Identify which cell holds the provided text, then report its (X, Y) central coordinate. 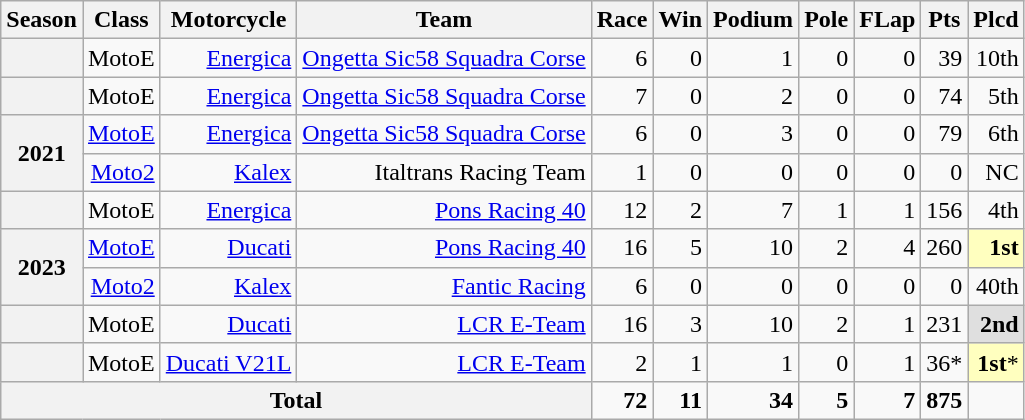
6th (996, 134)
12 (622, 210)
Race (622, 20)
4th (996, 210)
156 (944, 210)
79 (944, 134)
Pole (826, 20)
260 (944, 248)
74 (944, 96)
2021 (42, 153)
34 (754, 400)
2023 (42, 267)
4 (888, 248)
10th (996, 58)
875 (944, 400)
1st (996, 248)
5th (996, 96)
Total (296, 400)
Class (121, 20)
Ducati V21L (228, 362)
36* (944, 362)
Podium (754, 20)
Motorcycle (228, 20)
231 (944, 324)
Plcd (996, 20)
11 (680, 400)
NC (996, 172)
Pts (944, 20)
72 (622, 400)
40th (996, 286)
Season (42, 20)
2nd (996, 324)
Fantic Racing (444, 286)
Win (680, 20)
Team (444, 20)
1st* (996, 362)
39 (944, 58)
Italtrans Racing Team (444, 172)
FLap (888, 20)
